Pinpoint the cell where the given text exists, returning its [x, y] midpoint coordinate. 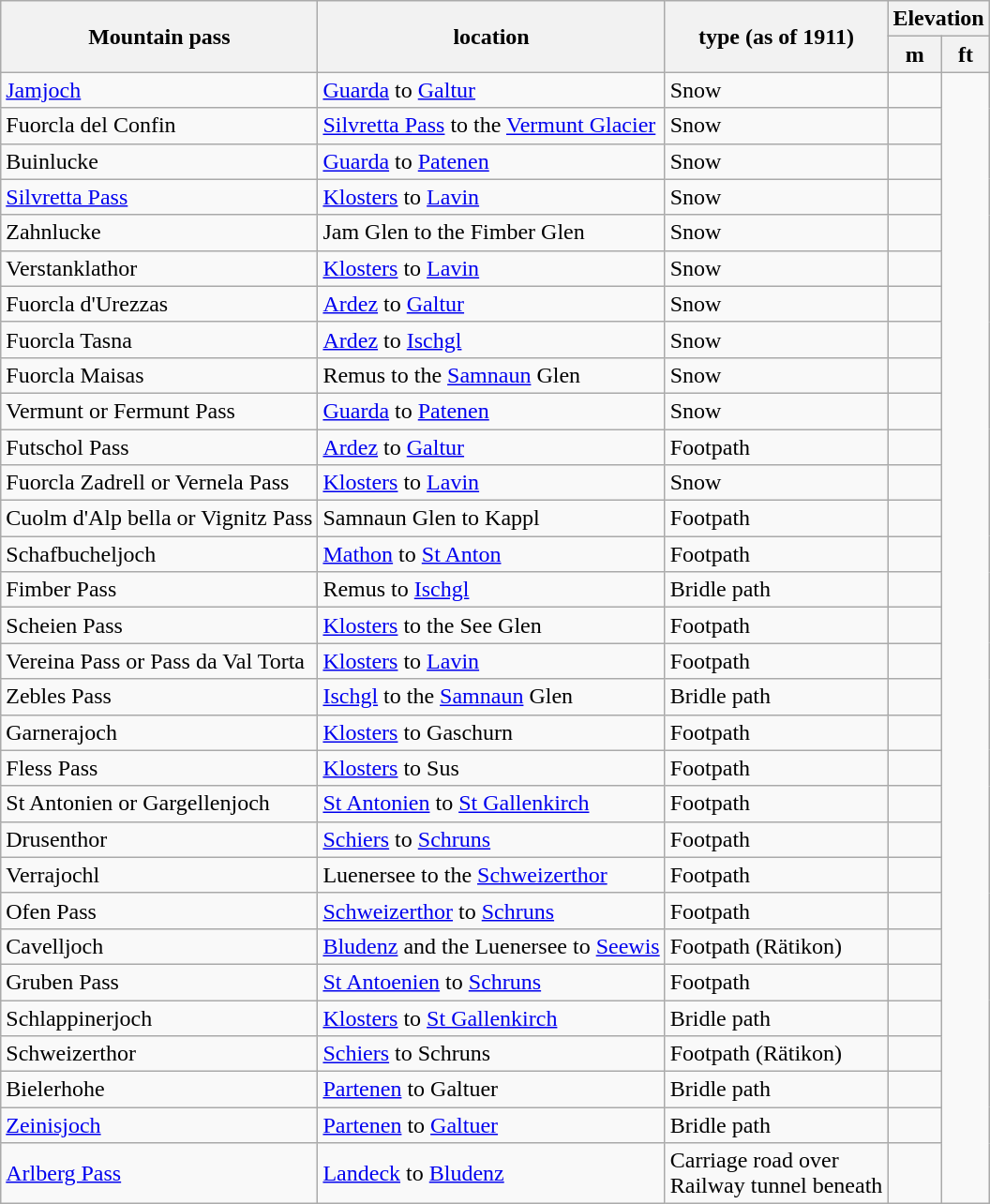
Remus to the Samnaun Glen [491, 375]
Remus to Ischgl [491, 590]
St Antonien to St Gallenkirch [491, 804]
Klosters to the See Glen [491, 625]
Fuorcla Zadrell or Vernela Pass [159, 483]
Fuorcla d'Urezzas [159, 304]
Silvretta Pass [159, 197]
Guarda to Galtur [491, 90]
Vermunt or Fermunt Pass [159, 411]
Klosters to Sus [491, 768]
type (as of 1911) [776, 37]
Futschol Pass [159, 447]
Jam Glen to the Fimber Glen [491, 233]
Klosters to St Gallenkirch [491, 1017]
Schweizerthor to Schruns [491, 911]
Ofen Pass [159, 911]
Bielerhohe [159, 1090]
ft [966, 54]
Carriage road over Railway tunnel beneath [776, 1174]
Jamjoch [159, 90]
location [491, 37]
Garnerajoch [159, 732]
St Antonien or Gargellenjoch [159, 804]
Scheien Pass [159, 625]
Arlberg Pass [159, 1174]
St Antoenien to Schruns [491, 982]
Samnaun Glen to Kappl [491, 519]
Schlappinerjoch [159, 1017]
Zeinisjoch [159, 1125]
Zebles Pass [159, 697]
m [915, 54]
Mountain pass [159, 37]
Fuorcla del Confin [159, 126]
Cuolm d'Alp bella or Vignitz Pass [159, 519]
Fless Pass [159, 768]
Klosters to Gaschurn [491, 732]
Elevation [938, 19]
Mathon to St Anton [491, 554]
Cavelljoch [159, 946]
Bludenz and the Luenersee to Seewis [491, 946]
Vereina Pass or Pass da Val Torta [159, 661]
Schweizerthor [159, 1054]
Gruben Pass [159, 982]
Landeck to Bludenz [491, 1174]
Zahnlucke [159, 233]
Fimber Pass [159, 590]
Fuorcla Tasna [159, 339]
Ardez to Ischgl [491, 339]
Luenersee to the Schweizerthor [491, 875]
Verrajochl [159, 875]
Fuorcla Maisas [159, 375]
Schafbucheljoch [159, 554]
Verstanklathor [159, 268]
Drusenthor [159, 839]
Buinlucke [159, 161]
Silvretta Pass to the Vermunt Glacier [491, 126]
Ischgl to the Samnaun Glen [491, 697]
